Search for the cell housing the specified text and yield its (x, y) center coordinate. 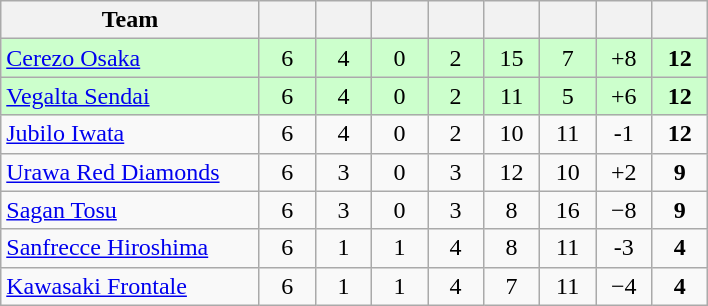
-1 (624, 134)
Sagan Tosu (130, 210)
Sanfrecce Hiroshima (130, 248)
Urawa Red Diamonds (130, 172)
+8 (624, 58)
16 (568, 210)
-3 (624, 248)
−8 (624, 210)
Kawasaki Frontale (130, 286)
5 (568, 96)
Vegalta Sendai (130, 96)
Team (130, 20)
Cerezo Osaka (130, 58)
−4 (624, 286)
Jubilo Iwata (130, 134)
+2 (624, 172)
15 (512, 58)
+6 (624, 96)
